From the cell containing the given text, extract its center point as [x, y] coordinate. 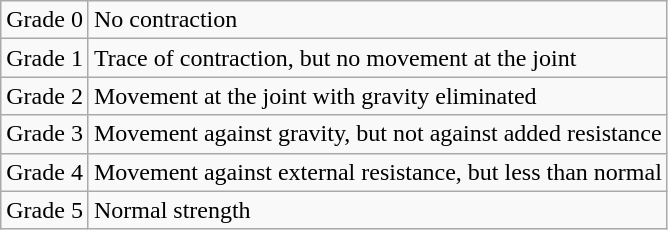
Normal strength [378, 210]
Grade 4 [45, 172]
Trace of contraction, but no movement at the joint [378, 58]
No contraction [378, 20]
Grade 2 [45, 96]
Movement against external resistance, but less than normal [378, 172]
Grade 0 [45, 20]
Grade 5 [45, 210]
Movement against gravity, but not against added resistance [378, 134]
Movement at the joint with gravity eliminated [378, 96]
Grade 3 [45, 134]
Grade 1 [45, 58]
